Return the (X, Y) coordinate for the center point of the cell that contains the specified text.  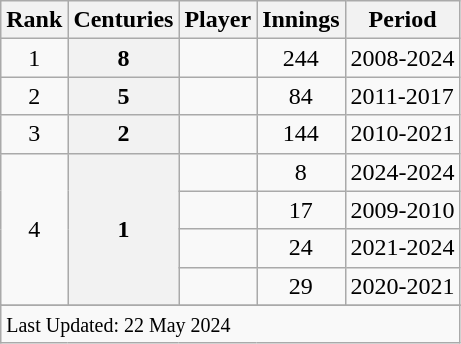
2010-2021 (402, 134)
5 (124, 96)
3 (34, 134)
Rank (34, 20)
2020-2021 (402, 286)
17 (301, 210)
Innings (301, 20)
144 (301, 134)
Period (402, 20)
29 (301, 286)
2011-2017 (402, 96)
Player (218, 20)
24 (301, 248)
4 (34, 229)
244 (301, 58)
2024-2024 (402, 172)
Last Updated: 22 May 2024 (230, 324)
2008-2024 (402, 58)
84 (301, 96)
2021-2024 (402, 248)
2009-2010 (402, 210)
Centuries (124, 20)
